Return the [X, Y] coordinate for the center point of the cell that contains the specified text.  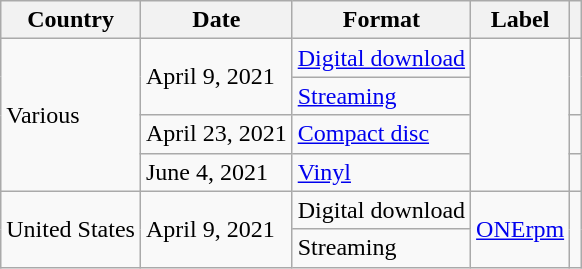
Format [381, 20]
April 23, 2021 [216, 134]
Country [71, 20]
June 4, 2021 [216, 172]
ONErpm [520, 229]
Various [71, 115]
Label [520, 20]
Compact disc [381, 134]
Vinyl [381, 172]
United States [71, 229]
Date [216, 20]
